Search for the cell housing the specified text and yield its (x, y) center coordinate. 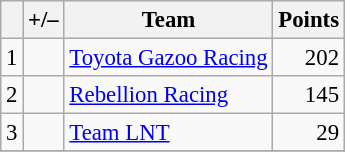
2 (12, 95)
Team (168, 20)
Rebellion Racing (168, 95)
202 (308, 58)
3 (12, 133)
+/– (44, 20)
29 (308, 133)
Team LNT (168, 133)
Points (308, 20)
1 (12, 58)
145 (308, 95)
Toyota Gazoo Racing (168, 58)
